Locate the cell with the specified text and output its (x, y) center coordinate. 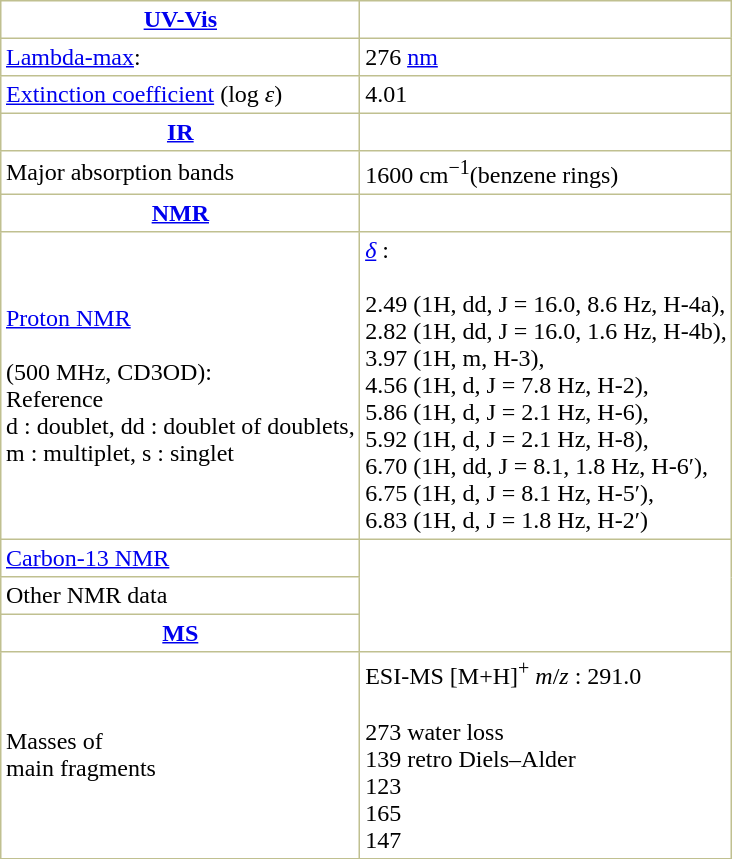
NMR (180, 214)
4.01 (546, 95)
Proton NMR(500 MHz, CD3OD): Reference d : doublet, dd : doublet of doublets, m : multiplet, s : singlet (180, 386)
Masses of main fragments (180, 755)
276 nm (546, 57)
Major absorption bands (180, 173)
IR (180, 132)
1600 cm−1(benzene rings) (546, 173)
Carbon-13 NMR (180, 559)
Extinction coefficient (log ε) (180, 95)
MS (180, 634)
UV-Vis (180, 20)
Other NMR data (180, 596)
ESI-MS [M+H]+ m/z : 291.0273 water loss 139 retro Diels–Alder 123 165 147 (546, 755)
Lambda-max: (180, 57)
